Detect which cell encompasses the target text, then output its (X, Y) center coordinate. 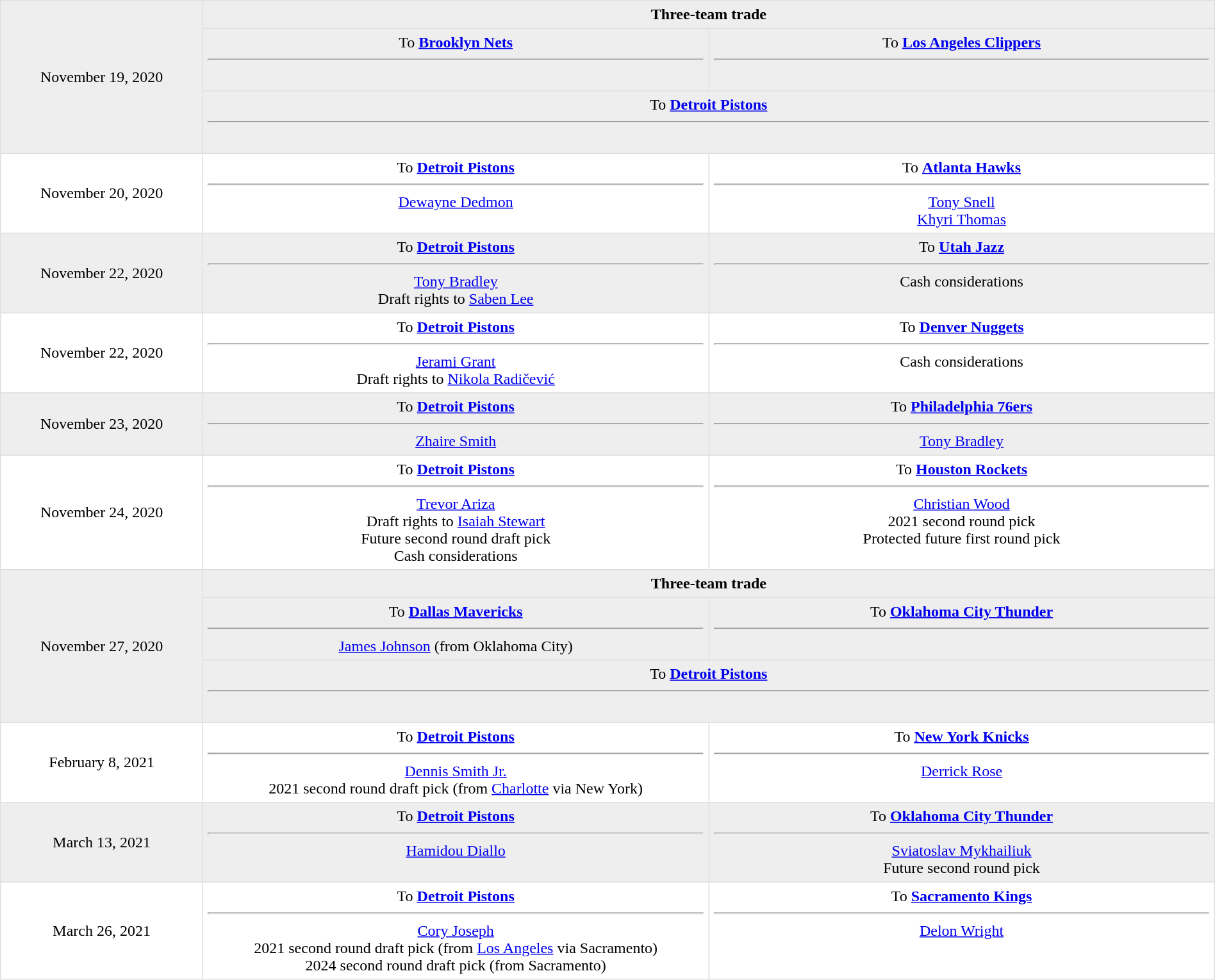
November 24, 2020 (102, 512)
To Atlanta HawksTony SnellKhyri Thomas (961, 193)
To New York KnicksDerrick Rose (961, 762)
To Houston RocketsChristian Wood2021 second round pickProtected future first round pick (961, 512)
To Los Angeles Clippers (961, 60)
To Detroit PistonsDennis Smith Jr.2021 second round draft pick (from Charlotte via New York) (455, 762)
To Detroit PistonsJerami GrantDraft rights to Nikola Radičević (455, 353)
To Philadelphia 76ersTony Bradley (961, 424)
To Brooklyn Nets (455, 60)
To Detroit PistonsTrevor ArizaDraft rights to Isaiah StewartFuture second round draft pickCash considerations (455, 512)
To Oklahoma City ThunderSviatoslav MykhailiukFuture second round pick (961, 842)
March 13, 2021 (102, 842)
To Sacramento KingsDelon Wright (961, 931)
November 23, 2020 (102, 424)
February 8, 2021 (102, 762)
March 26, 2021 (102, 931)
To Denver NuggetsCash considerations (961, 353)
November 19, 2020 (102, 77)
To Detroit PistonsTony BradleyDraft rights to Saben Lee (455, 273)
To Detroit PistonsHamidou Diallo (455, 842)
November 20, 2020 (102, 193)
To Dallas MavericksJames Johnson (from Oklahoma City) (455, 629)
To Detroit PistonsCory Joseph2021 second round draft pick (from Los Angeles via Sacramento)2024 second round draft pick (from Sacramento) (455, 931)
To Utah JazzCash considerations (961, 273)
To Oklahoma City Thunder (961, 629)
To Detroit PistonsDewayne Dedmon (455, 193)
To Detroit PistonsZhaire Smith (455, 424)
November 27, 2020 (102, 646)
